Find where the given text appears and provide that cell's center as (x, y) coordinate. 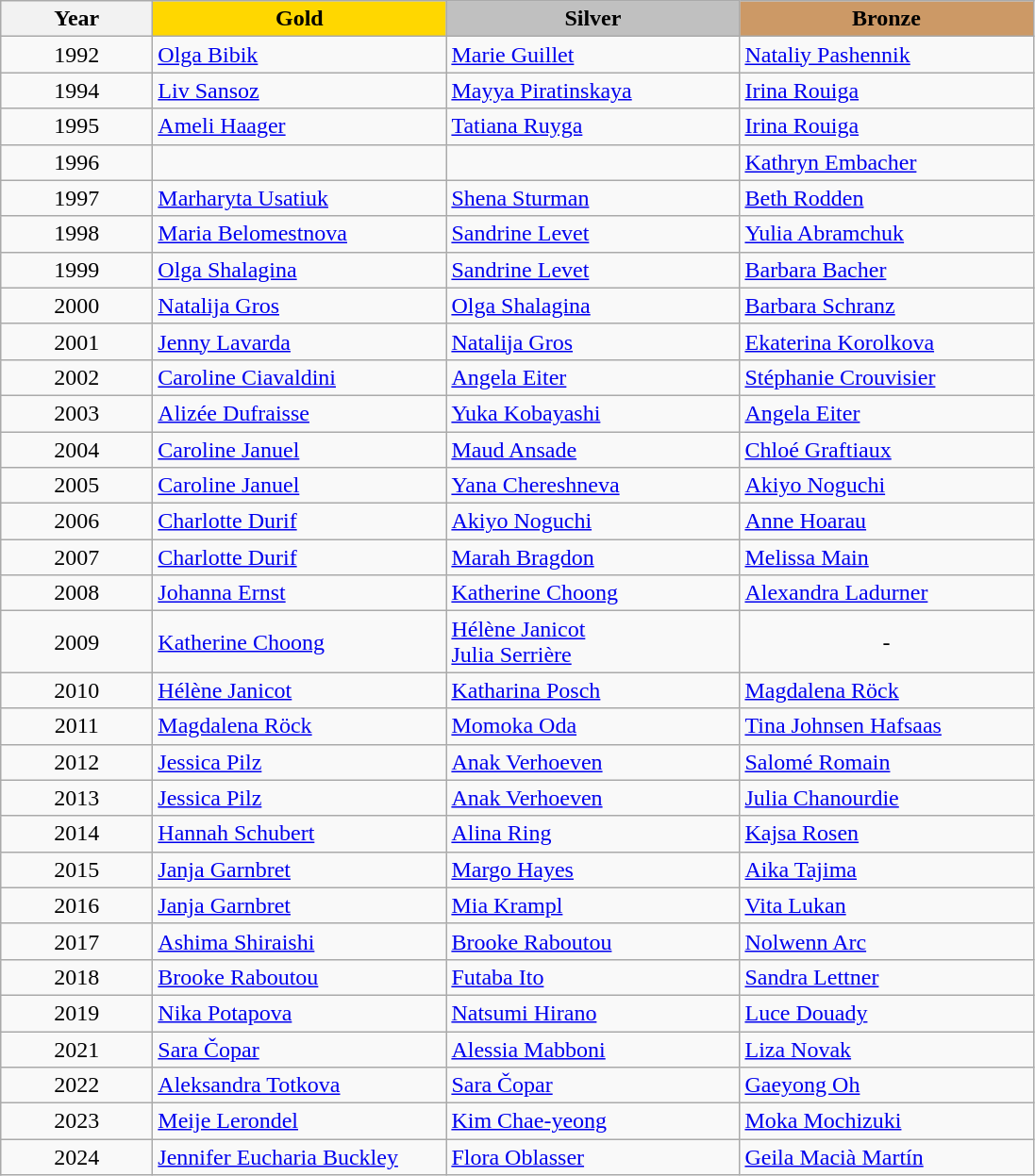
2019 (77, 1013)
Beth Rodden (887, 198)
Year (77, 19)
Melissa Main (887, 557)
Liza Novak (887, 1050)
Maria Belomestnova (300, 234)
2004 (77, 450)
Johanna Ernst (300, 593)
Nolwenn Arc (887, 941)
Barbara Bacher (887, 270)
2001 (77, 341)
Alessia Mabboni (593, 1050)
Yuka Kobayashi (593, 413)
Liv Sansoz (300, 91)
2012 (77, 762)
2023 (77, 1121)
Aleksandra Totkova (300, 1085)
2016 (77, 905)
Mayya Piratinskaya (593, 91)
Ameli Haager (300, 126)
Momoka Oda (593, 726)
Salomé Romain (887, 762)
Chloé Graftiaux (887, 450)
2015 (77, 870)
2022 (77, 1085)
Sandra Lettner (887, 977)
Vita Lukan (887, 905)
Julia Chanourdie (887, 798)
Alizée Dufraisse (300, 413)
- (887, 641)
2005 (77, 486)
Nika Potapova (300, 1013)
1992 (77, 55)
Ekaterina Korolkova (887, 341)
Yulia Abramchuk (887, 234)
Kathryn Embacher (887, 162)
Mia Krampl (593, 905)
Tina Johnsen Hafsaas (887, 726)
Hélène Janicot (300, 690)
Kajsa Rosen (887, 834)
2017 (77, 941)
2024 (77, 1157)
1994 (77, 91)
2013 (77, 798)
Silver (593, 19)
Alina Ring (593, 834)
2007 (77, 557)
Marharyta Usatiuk (300, 198)
Ashima Shiraishi (300, 941)
2021 (77, 1050)
1995 (77, 126)
2008 (77, 593)
1997 (77, 198)
Luce Douady (887, 1013)
Caroline Ciavaldini (300, 377)
Aika Tajima (887, 870)
Flora Oblasser (593, 1157)
Moka Mochizuki (887, 1121)
Geila Macià Martín (887, 1157)
2002 (77, 377)
Marie Guillet (593, 55)
Bronze (887, 19)
Natsumi Hirano (593, 1013)
Yana Chereshneva (593, 486)
Alexandra Ladurner (887, 593)
Tatiana Ruyga (593, 126)
2011 (77, 726)
1998 (77, 234)
Kim Chae-yeong (593, 1121)
Gaeyong Oh (887, 1085)
Jenny Lavarda (300, 341)
2003 (77, 413)
Nataliy Pashennik (887, 55)
Futaba Ito (593, 977)
Anne Hoarau (887, 522)
Shena Sturman (593, 198)
Katharina Posch (593, 690)
2009 (77, 641)
Olga Bibik (300, 55)
Meije Lerondel (300, 1121)
Barbara Schranz (887, 306)
Marah Bragdon (593, 557)
Stéphanie Crouvisier (887, 377)
Hélène Janicot Julia Serrière (593, 641)
2006 (77, 522)
2000 (77, 306)
Maud Ansade (593, 450)
1999 (77, 270)
2018 (77, 977)
Jennifer Eucharia Buckley (300, 1157)
2010 (77, 690)
2014 (77, 834)
Gold (300, 19)
Margo Hayes (593, 870)
1996 (77, 162)
Hannah Schubert (300, 834)
